Search for the cell housing the specified text and yield its (x, y) center coordinate. 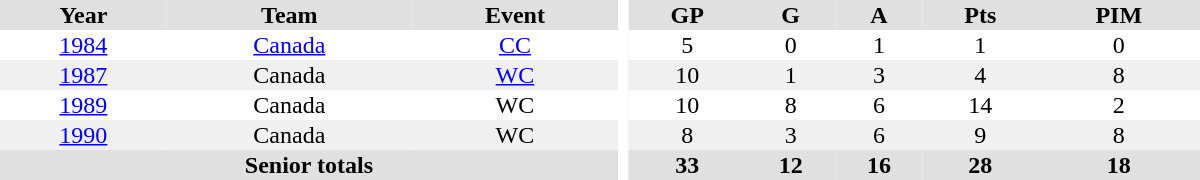
33 (688, 165)
Senior totals (309, 165)
Event (515, 15)
2 (1119, 105)
G (791, 15)
28 (980, 165)
16 (879, 165)
1990 (84, 135)
A (879, 15)
GP (688, 15)
5 (688, 45)
1987 (84, 75)
CC (515, 45)
9 (980, 135)
Pts (980, 15)
12 (791, 165)
PIM (1119, 15)
1984 (84, 45)
14 (980, 105)
1989 (84, 105)
Team (290, 15)
4 (980, 75)
Year (84, 15)
18 (1119, 165)
